Return the (x, y) coordinate for the center point of the cell that contains the specified text.  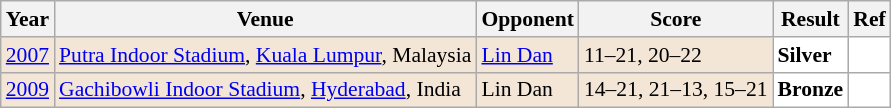
Opponent (528, 19)
Result (811, 19)
Silver (811, 55)
Ref (869, 19)
Year (28, 19)
Venue (265, 19)
11–21, 20–22 (676, 55)
Gachibowli Indoor Stadium, Hyderabad, India (265, 90)
Bronze (811, 90)
Score (676, 19)
14–21, 21–13, 15–21 (676, 90)
2007 (28, 55)
Putra Indoor Stadium, Kuala Lumpur, Malaysia (265, 55)
2009 (28, 90)
